Search for the cell housing the specified text and yield its [X, Y] center coordinate. 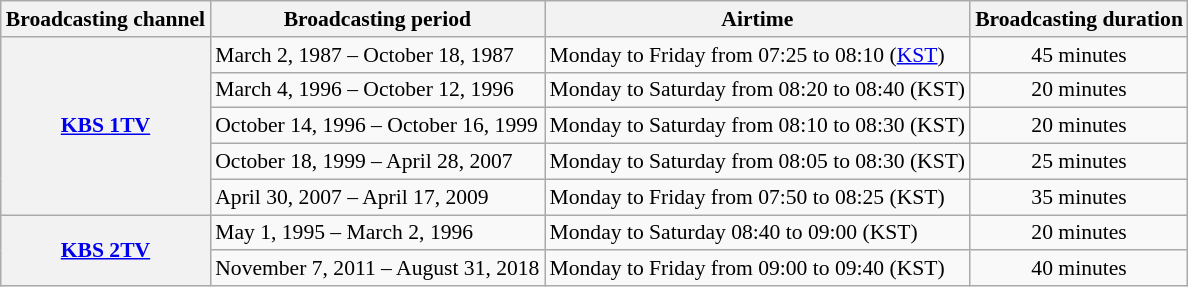
Monday to Friday from 07:50 to 08:25 (KST) [757, 197]
KBS 1TV [106, 126]
March 2, 1987 – October 18, 1987 [377, 55]
November 7, 2011 – August 31, 2018 [377, 269]
25 minutes [1079, 162]
Monday to Saturday from 08:05 to 08:30 (KST) [757, 162]
Broadcasting period [377, 19]
March 4, 1996 – October 12, 1996 [377, 90]
October 14, 1996 – October 16, 1999 [377, 126]
Monday to Saturday from 08:20 to 08:40 (KST) [757, 90]
October 18, 1999 – April 28, 2007 [377, 162]
KBS 2TV [106, 250]
Monday to Saturday 08:40 to 09:00 (KST) [757, 233]
40 minutes [1079, 269]
April 30, 2007 – April 17, 2009 [377, 197]
Monday to Friday from 09:00 to 09:40 (KST) [757, 269]
Monday to Saturday from 08:10 to 08:30 (KST) [757, 126]
45 minutes [1079, 55]
35 minutes [1079, 197]
Airtime [757, 19]
Broadcasting channel [106, 19]
Broadcasting duration [1079, 19]
Monday to Friday from 07:25 to 08:10 (KST) [757, 55]
May 1, 1995 – March 2, 1996 [377, 233]
